Return [X, Y] of the center of cell containing provided text 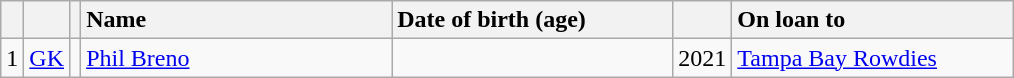
On loan to [872, 20]
GK [47, 58]
Tampa Bay Rowdies [872, 58]
1 [12, 58]
Phil Breno [236, 58]
Date of birth (age) [532, 20]
2021 [702, 58]
Name [236, 20]
